Scan for the cell matching the given text and deliver its (x, y) coordinate at center. 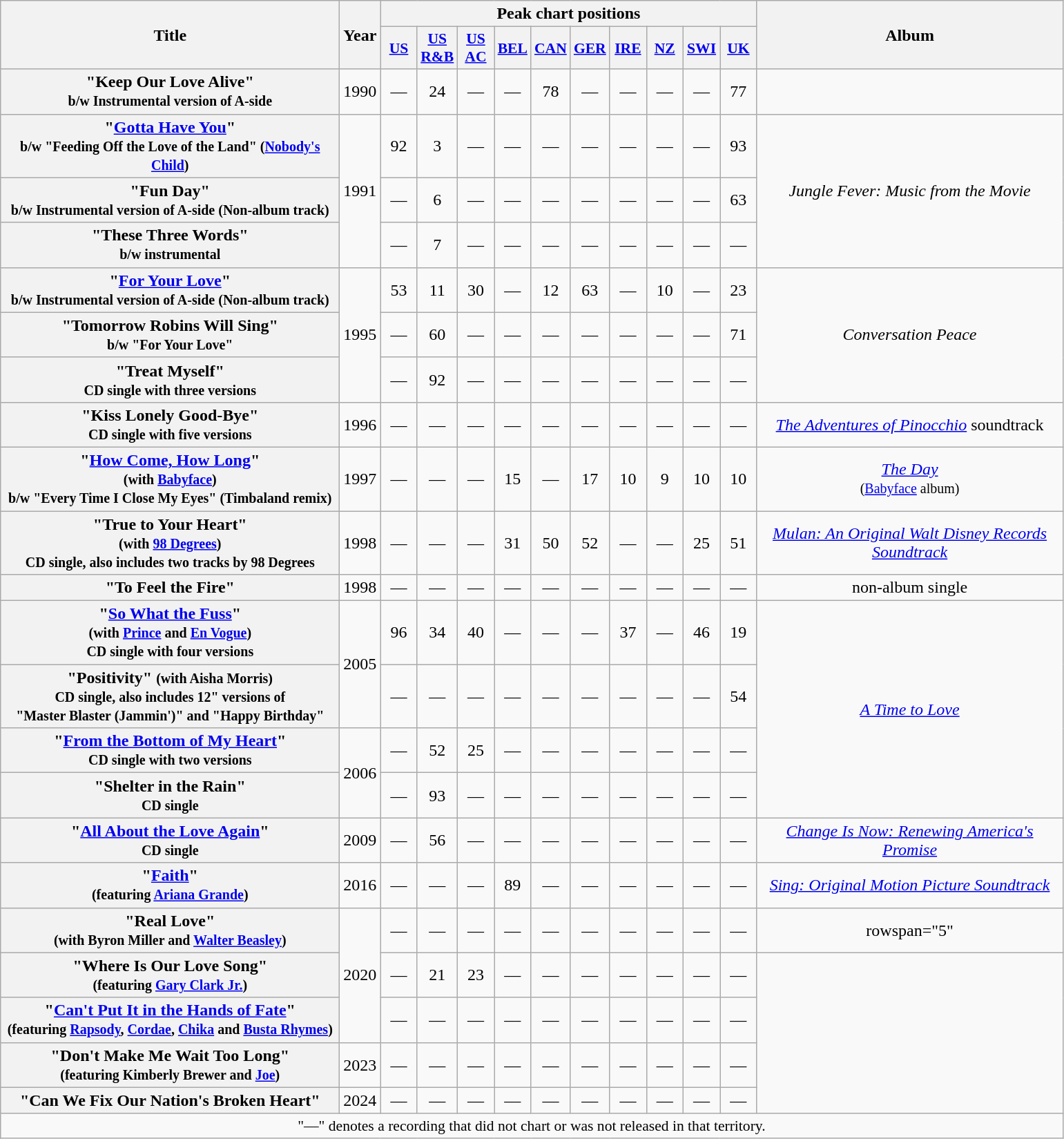
54 (739, 696)
71 (739, 334)
2016 (360, 886)
"True to Your Heart" (with 98 Degrees)CD single, also includes two tracks by 98 Degrees (170, 543)
77 (739, 91)
Conversation Peace (910, 334)
"Can We Fix Our Nation's Broken Heart" (170, 1100)
31 (512, 543)
"From the Bottom of My Heart"CD single with two versions (170, 750)
96 (399, 633)
1990 (360, 91)
89 (512, 886)
24 (437, 91)
2023 (360, 1065)
GER (590, 48)
Sing: Original Motion Picture Soundtrack (910, 886)
The Adventures of Pinocchio soundtrack (910, 424)
Album (910, 35)
"Where Is Our Love Song"(featuring Gary Clark Jr.) (170, 975)
40 (475, 633)
"All About the Love Again"CD single (170, 840)
"How Come, How Long" (with Babyface)b/w "Every Time I Close My Eyes" (Timbaland remix) (170, 479)
The Day(Babyface album) (910, 479)
2006 (360, 773)
US (399, 48)
60 (437, 334)
"Kiss Lonely Good-Bye"CD single with five versions (170, 424)
19 (739, 633)
1996 (360, 424)
"—" denotes a recording that did not chart or was not released in that territory. (532, 1126)
34 (437, 633)
46 (702, 633)
"For Your Love"b/w Instrumental version of A-side (Non-album track) (170, 290)
"To Feel the Fire" (170, 588)
56 (437, 840)
9 (664, 479)
53 (399, 290)
7 (437, 245)
37 (628, 633)
30 (475, 290)
17 (590, 479)
Jungle Fever: Music from the Movie (910, 191)
"Don't Make Me Wait Too Long"(featuring Kimberly Brewer and Joe) (170, 1065)
USR&B (437, 48)
12 (551, 290)
USAC (475, 48)
CAN (551, 48)
11 (437, 290)
1995 (360, 334)
NZ (664, 48)
"Keep Our Love Alive"b/w Instrumental version of A-side (170, 91)
IRE (628, 48)
"Real Love"(with Byron Miller and Walter Beasley) (170, 930)
"So What the Fuss" (with Prince and En Vogue)CD single with four versions (170, 633)
A Time to Love (910, 709)
3 (437, 146)
1997 (360, 479)
"Positivity" (with Aisha Morris)CD single, also includes 12" versions of"Master Blaster (Jammin')" and "Happy Birthday" (170, 696)
"Shelter in the Rain"CD single (170, 796)
"Faith"(featuring Ariana Grande) (170, 886)
Title (170, 35)
21 (437, 975)
"Tomorrow Robins Will Sing"b/w "For Your Love" (170, 334)
51 (739, 543)
"These Three Words"b/w instrumental (170, 245)
non-album single (910, 588)
2024 (360, 1100)
78 (551, 91)
2009 (360, 840)
Mulan: An Original Walt Disney Records Soundtrack (910, 543)
50 (551, 543)
BEL (512, 48)
rowspan="5" (910, 930)
"Can't Put It in the Hands of Fate"(featuring Rapsody, Cordae, Chika and Busta Rhymes) (170, 1020)
2020 (360, 975)
1991 (360, 191)
6 (437, 200)
"Treat Myself"CD single with three versions (170, 380)
Year (360, 35)
"Fun Day"b/w Instrumental version of A-side (Non-album track) (170, 200)
Change Is Now: Renewing America's Promise (910, 840)
"Gotta Have You"b/w "Feeding Off the Love of the Land" (Nobody's Child) (170, 146)
2005 (360, 664)
SWI (702, 48)
15 (512, 479)
UK (739, 48)
Peak chart positions (569, 14)
